Detect which cell encompasses the target text, then output its [X, Y] center coordinate. 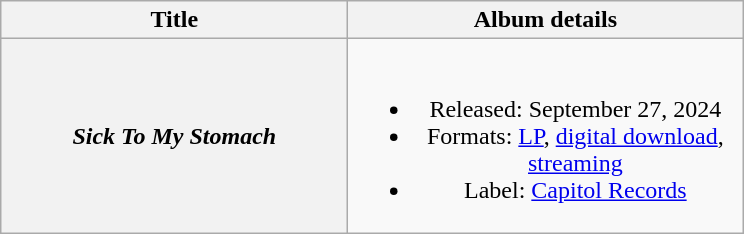
Sick To My Stomach [174, 136]
Released: September 27, 2024Formats: LP, digital download, streamingLabel: Capitol Records [546, 136]
Title [174, 20]
Album details [546, 20]
